Find where the given text appears and provide that cell's center as (x, y) coordinate. 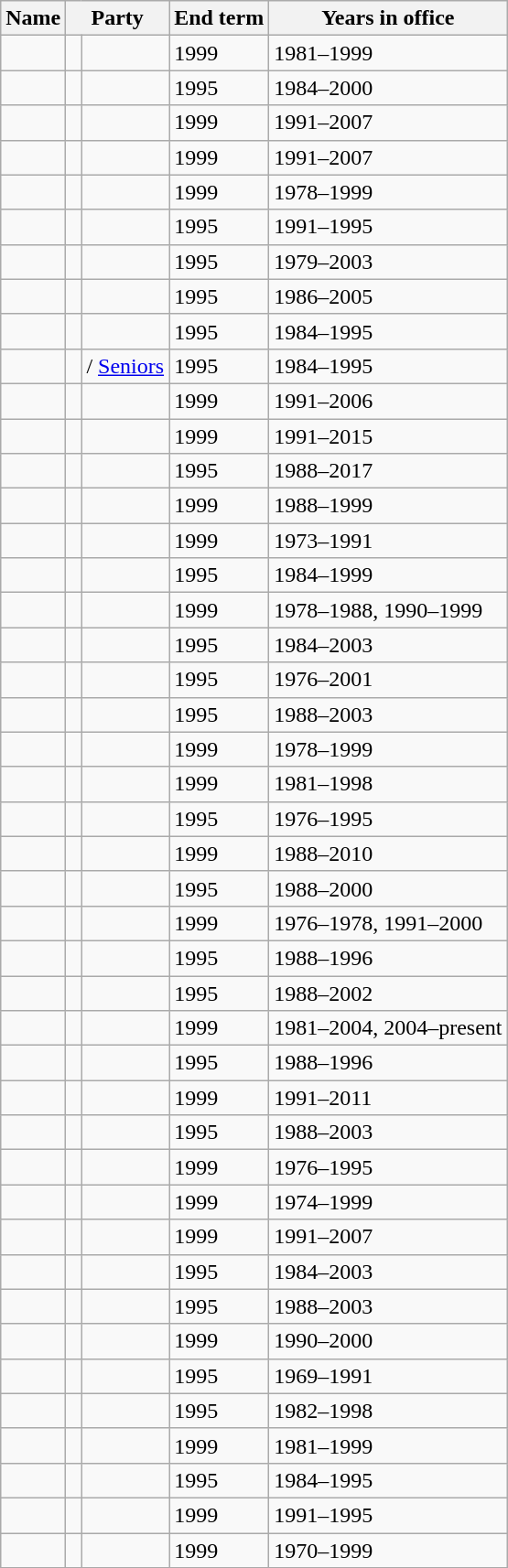
/ Seniors (125, 366)
Party (117, 18)
1976–2001 (388, 680)
1982–1998 (388, 1411)
1991–2011 (388, 1098)
1988–2010 (388, 854)
1974–1999 (388, 1202)
Years in office (388, 18)
1988–1999 (388, 506)
1991–2015 (388, 436)
1973–1991 (388, 541)
1981–2004, 2004–present (388, 1028)
1984–1999 (388, 575)
1988–2002 (388, 993)
End term (220, 18)
1976–1978, 1991–2000 (388, 923)
1978–1988, 1990–1999 (388, 610)
1981–1998 (388, 784)
1979–2003 (388, 262)
1988–2000 (388, 888)
1969–1991 (388, 1376)
1988–2017 (388, 471)
1991–2006 (388, 401)
1986–2005 (388, 296)
1970–1999 (388, 1551)
Name (33, 18)
1984–2000 (388, 88)
1990–2000 (388, 1341)
